Find where the given text appears and provide that cell's center as (X, Y) coordinate. 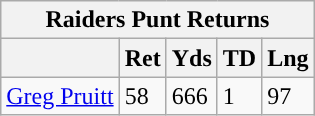
Yds (192, 58)
1 (239, 96)
97 (288, 96)
666 (192, 96)
58 (142, 96)
Greg Pruitt (60, 96)
Lng (288, 58)
Raiders Punt Returns (158, 20)
TD (239, 58)
Ret (142, 58)
